For the text-containing cell, return its midpoint in [X, Y] coordinate format. 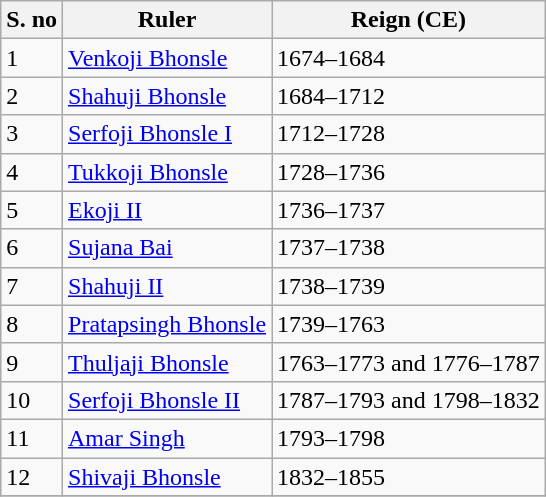
12 [32, 477]
1 [32, 58]
1684–1712 [409, 96]
Sujana Bai [168, 248]
5 [32, 210]
10 [32, 400]
1763–1773 and 1776–1787 [409, 362]
1712–1728 [409, 134]
1736–1737 [409, 210]
Serfoji Bhonsle II [168, 400]
Pratapsingh Bhonsle [168, 324]
3 [32, 134]
1793–1798 [409, 438]
Ekoji II [168, 210]
Shahuji Bhonsle [168, 96]
Tukkoji Bhonsle [168, 172]
Venkoji Bhonsle [168, 58]
Ruler [168, 20]
Shahuji II [168, 286]
1738–1739 [409, 286]
1674–1684 [409, 58]
1787–1793 and 1798–1832 [409, 400]
1832–1855 [409, 477]
4 [32, 172]
11 [32, 438]
S. no [32, 20]
Shivaji Bhonsle [168, 477]
1739–1763 [409, 324]
Amar Singh [168, 438]
7 [32, 286]
6 [32, 248]
1737–1738 [409, 248]
2 [32, 96]
Serfoji Bhonsle I [168, 134]
8 [32, 324]
9 [32, 362]
Thuljaji Bhonsle [168, 362]
1728–1736 [409, 172]
Reign (CE) [409, 20]
